Extract the [X, Y] coordinate from the center of the cell holding the provided text.  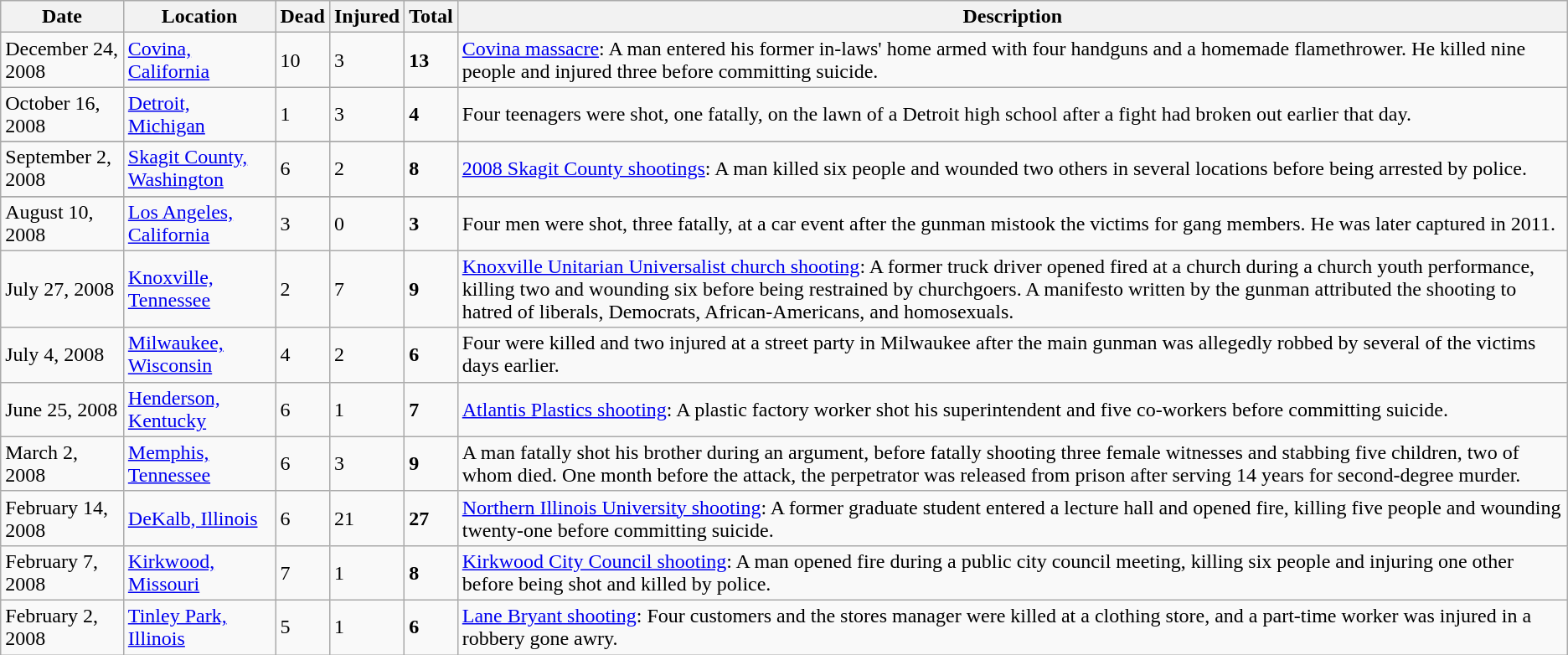
Skagit County, Washington [199, 169]
Four men were shot, three fatally, at a car event after the gunman mistook the victims for gang members. He was later captured in 2011. [1012, 223]
Los Angeles, California [199, 223]
0 [367, 223]
2008 Skagit County shootings: A man killed six people and wounded two others in several locations before being arrested by police. [1012, 169]
Four were killed and two injured at a street party in Milwaukee after the main gunman was allegedly robbed by several of the victims days earlier. [1012, 355]
27 [431, 518]
Date [62, 17]
September 2, 2008 [62, 169]
July 4, 2008 [62, 355]
October 16, 2008 [62, 114]
13 [431, 60]
Dead [302, 17]
Milwaukee, Wisconsin [199, 355]
Location [199, 17]
August 10, 2008 [62, 223]
Four teenagers were shot, one fatally, on the lawn of a Detroit high school after a fight had broken out earlier that day. [1012, 114]
DeKalb, Illinois [199, 518]
Total [431, 17]
21 [367, 518]
Memphis, Tennessee [199, 464]
February 7, 2008 [62, 573]
Atlantis Plastics shooting: A plastic factory worker shot his superintendent and five co-workers before committing suicide. [1012, 409]
July 27, 2008 [62, 289]
Description [1012, 17]
Detroit, Michigan [199, 114]
December 24, 2008 [62, 60]
February 14, 2008 [62, 518]
March 2, 2008 [62, 464]
Knoxville, Tennessee [199, 289]
Injured [367, 17]
10 [302, 60]
Covina, California [199, 60]
Kirkwood, Missouri [199, 573]
Tinley Park, Illinois [199, 627]
5 [302, 627]
June 25, 2008 [62, 409]
February 2, 2008 [62, 627]
Henderson, Kentucky [199, 409]
